Detect which cell encompasses the target text, then output its (x, y) center coordinate. 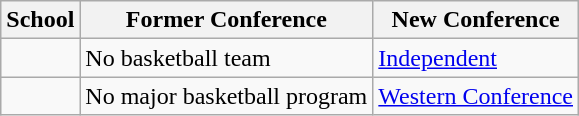
Western Conference (476, 96)
School (40, 20)
No major basketball program (226, 96)
Independent (476, 58)
New Conference (476, 20)
No basketball team (226, 58)
Former Conference (226, 20)
